Provide the (X, Y) coordinate of the cell's center where the given text is located.  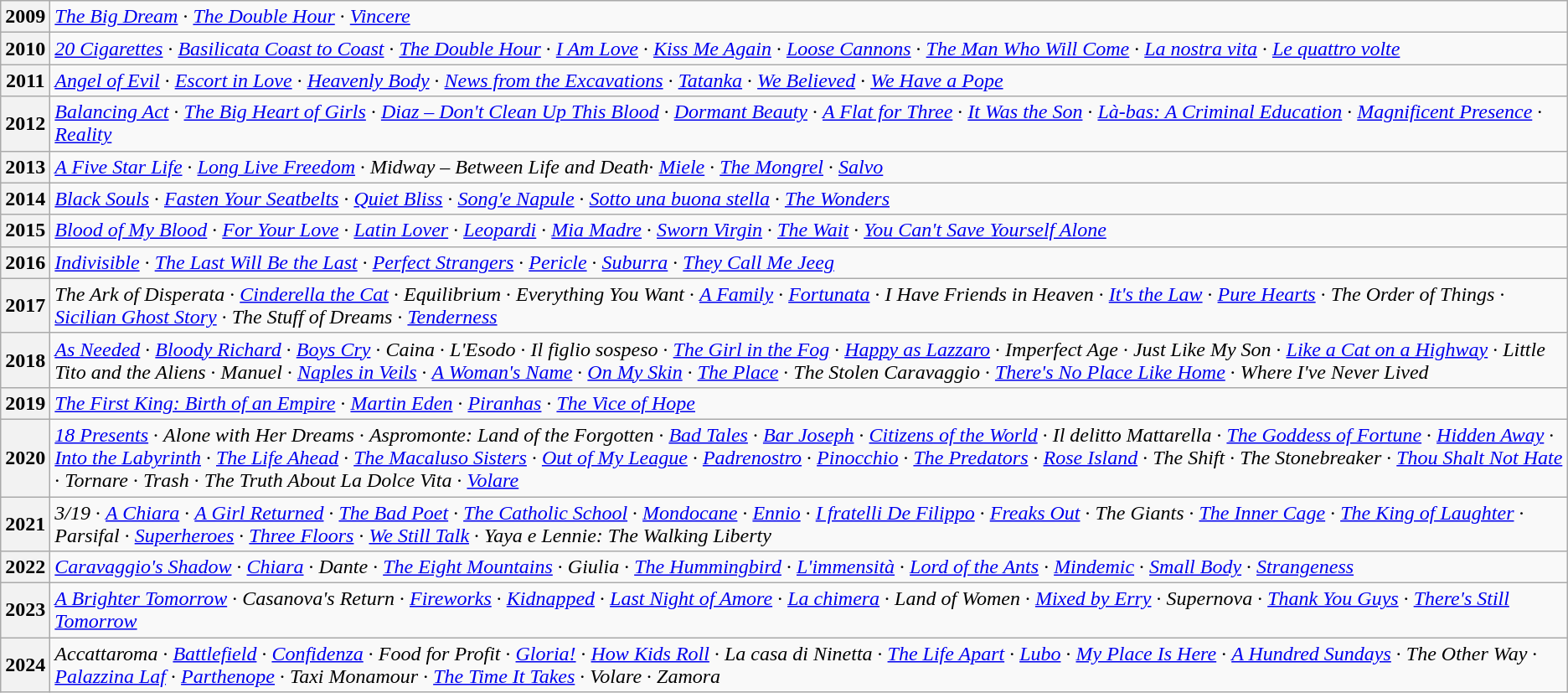
Black Souls · Fasten Your Seatbelts · Quiet Bliss · Song'e Napule · Sotto una buona stella · The Wonders (809, 199)
2024 (25, 665)
2014 (25, 199)
The Big Dream · The Double Hour · Vincere (809, 17)
2012 (25, 124)
2011 (25, 80)
2020 (25, 458)
Angel of Evil · Escort in Love · Heavenly Body · News from the Excavations · Tatanka · We Believed · We Have a Pope (809, 80)
A Five Star Life · Long Live Freedom · Midway – Between Life and Death· Miele · The Mongrel · Salvo (809, 167)
2018 (25, 360)
2021 (25, 523)
Blood of My Blood · For Your Love · Latin Lover · Leopardi · Mia Madre · Sworn Virgin · The Wait · You Can't Save Yourself Alone (809, 230)
2019 (25, 403)
2017 (25, 305)
2010 (25, 49)
2016 (25, 262)
2015 (25, 230)
Indivisible · The Last Will Be the Last · Perfect Strangers · Pericle · Suburra · They Call Me Jeeg (809, 262)
2013 (25, 167)
2022 (25, 567)
The First King: Birth of an Empire · Martin Eden · Piranhas · The Vice of Hope (809, 403)
2023 (25, 610)
2009 (25, 17)
